Scan for the cell matching the given text and deliver its [x, y] coordinate at center. 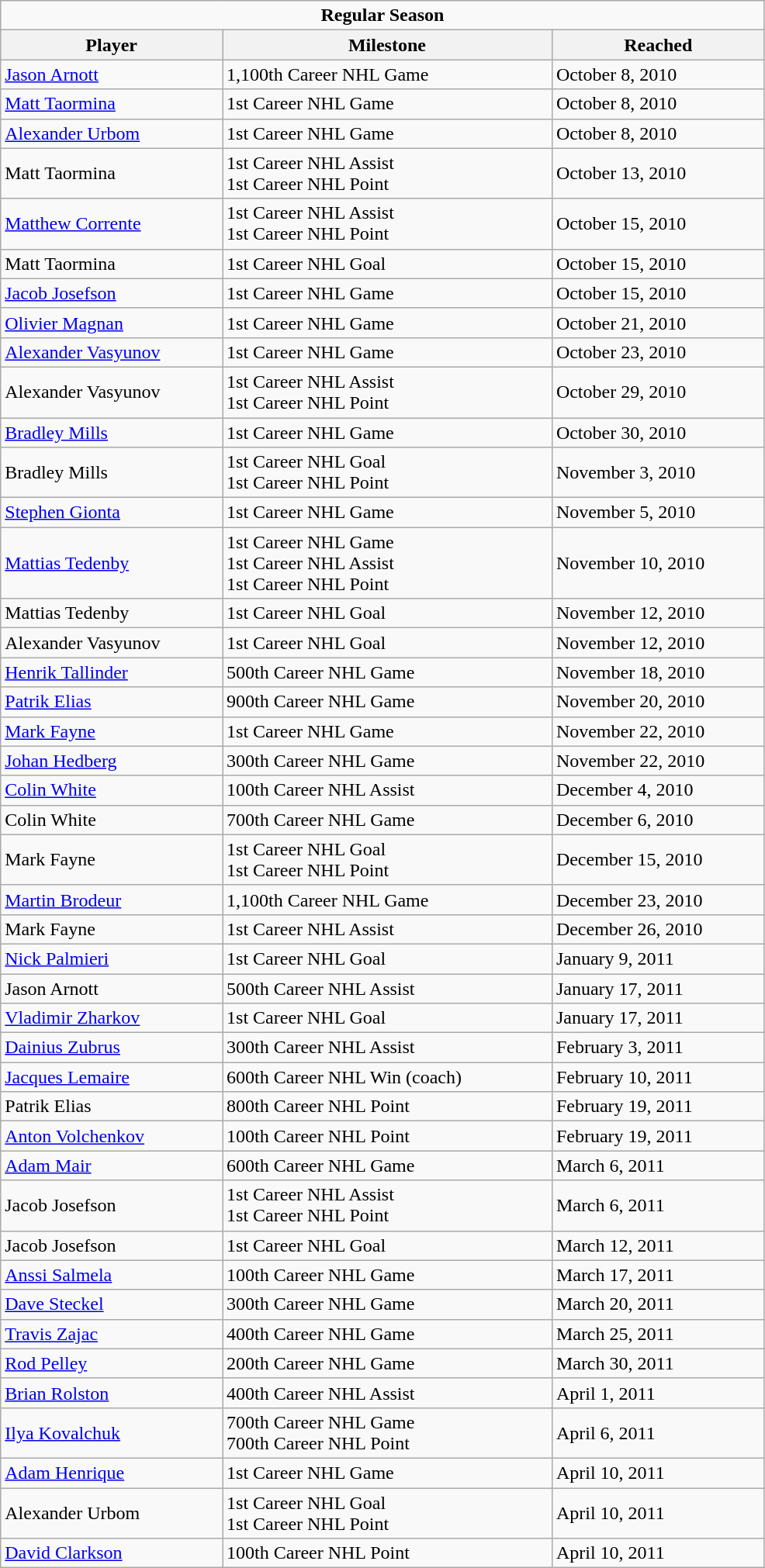
900th Career NHL Game [388, 702]
500th Career NHL Game [388, 672]
October 21, 2010 [658, 323]
David Clarkson [112, 1553]
400th Career NHL Assist [388, 1393]
April 6, 2011 [658, 1433]
Anton Volchenkov [112, 1136]
600th Career NHL Game [388, 1166]
March 20, 2011 [658, 1304]
Henrik Tallinder [112, 672]
March 12, 2011 [658, 1245]
October 29, 2010 [658, 392]
April 1, 2011 [658, 1393]
March 17, 2011 [658, 1275]
Martin Brodeur [112, 900]
December 6, 2010 [658, 820]
Jacques Lemaire [112, 1077]
March 30, 2011 [658, 1363]
Johan Hedberg [112, 761]
Ilya Kovalchuk [112, 1433]
November 18, 2010 [658, 672]
November 5, 2010 [658, 513]
Dainius Zubrus [112, 1048]
March 25, 2011 [658, 1334]
February 3, 2011 [658, 1048]
100th Career NHL Game [388, 1275]
300th Career NHL Assist [388, 1048]
December 23, 2010 [658, 900]
Adam Mair [112, 1166]
Adam Henrique [112, 1473]
Anssi Salmela [112, 1275]
400th Career NHL Game [388, 1334]
Regular Season [382, 16]
1st Career NHL Assist [388, 929]
Brian Rolston [112, 1393]
Matthew Corrente [112, 223]
Milestone [388, 45]
November 10, 2010 [658, 563]
500th Career NHL Assist [388, 989]
800th Career NHL Point [388, 1107]
Vladimir Zharkov [112, 1018]
100th Career NHL Assist [388, 790]
Stephen Gionta [112, 513]
600th Career NHL Win (coach) [388, 1077]
700th Career NHL Game700th Career NHL Point [388, 1433]
October 30, 2010 [658, 432]
Olivier Magnan [112, 323]
Nick Palmieri [112, 958]
Player [112, 45]
January 9, 2011 [658, 958]
November 3, 2010 [658, 473]
Rod Pelley [112, 1363]
December 15, 2010 [658, 859]
Dave Steckel [112, 1304]
700th Career NHL Game [388, 820]
December 4, 2010 [658, 790]
Reached [658, 45]
1st Career NHL Game1st Career NHL Assist1st Career NHL Point [388, 563]
November 20, 2010 [658, 702]
February 10, 2011 [658, 1077]
Travis Zajac [112, 1334]
200th Career NHL Game [388, 1363]
October 23, 2010 [658, 352]
October 13, 2010 [658, 174]
December 26, 2010 [658, 929]
